Scan for the cell matching the given text and deliver its (x, y) coordinate at center. 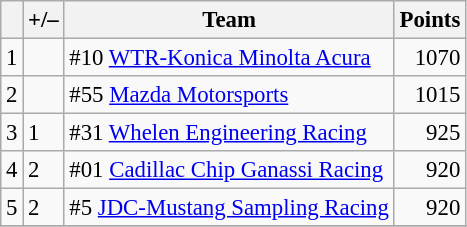
Points (430, 20)
3 (12, 133)
#31 Whelen Engineering Racing (229, 133)
Team (229, 20)
925 (430, 133)
#5 JDC-Mustang Sampling Racing (229, 208)
+/– (44, 20)
#55 Mazda Motorsports (229, 95)
1015 (430, 95)
#10 WTR-Konica Minolta Acura (229, 58)
#01 Cadillac Chip Ganassi Racing (229, 170)
4 (12, 170)
5 (12, 208)
1070 (430, 58)
